Capture the cell that displays the provided text and extract its [X, Y] central coordinate. 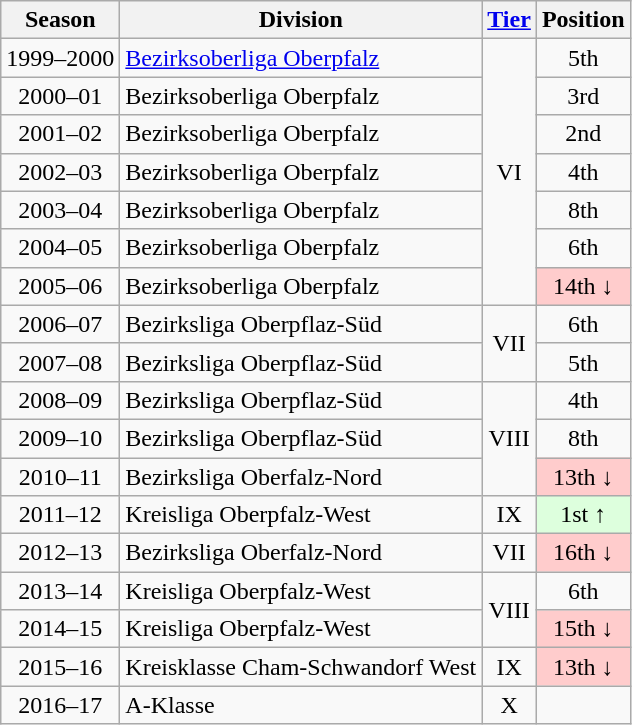
2012–13 [60, 553]
2015–16 [60, 667]
Kreisklasse Cham-Schwandorf West [301, 667]
2016–17 [60, 705]
16th ↓ [583, 553]
Division [301, 20]
2007–08 [60, 362]
2009–10 [60, 438]
A-Klasse [301, 705]
15th ↓ [583, 629]
2011–12 [60, 515]
2004–05 [60, 248]
2005–06 [60, 286]
3rd [583, 96]
2001–02 [60, 134]
2010–11 [60, 477]
Tier [510, 20]
Season [60, 20]
VI [510, 172]
2nd [583, 134]
1st ↑ [583, 515]
2000–01 [60, 96]
2002–03 [60, 172]
2014–15 [60, 629]
2006–07 [60, 324]
X [510, 705]
14th ↓ [583, 286]
2008–09 [60, 400]
2003–04 [60, 210]
1999–2000 [60, 58]
Position [583, 20]
2013–14 [60, 591]
